Return the (X, Y) coordinate for the center point of the cell that contains the specified text.  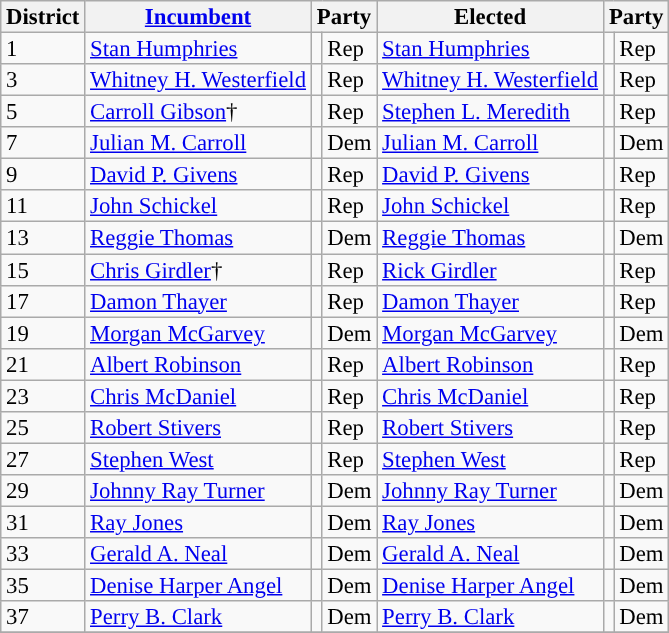
13 (43, 238)
7 (43, 143)
27 (43, 459)
Carroll Gibson† (198, 112)
21 (43, 364)
Stephen L. Meredith (490, 112)
35 (43, 586)
5 (43, 112)
37 (43, 617)
District (43, 17)
23 (43, 396)
17 (43, 301)
29 (43, 491)
31 (43, 522)
33 (43, 554)
9 (43, 175)
15 (43, 270)
Incumbent (198, 17)
3 (43, 80)
Elected (490, 17)
11 (43, 206)
1 (43, 49)
Rick Girdler (490, 270)
25 (43, 428)
19 (43, 333)
Chris Girdler† (198, 270)
